From the cell containing the given text, extract its center point as (x, y) coordinate. 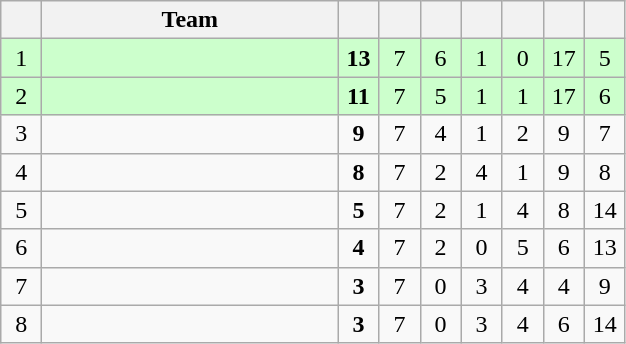
11 (358, 96)
Team (190, 20)
